Identify which cell holds the provided text, then report its (X, Y) central coordinate. 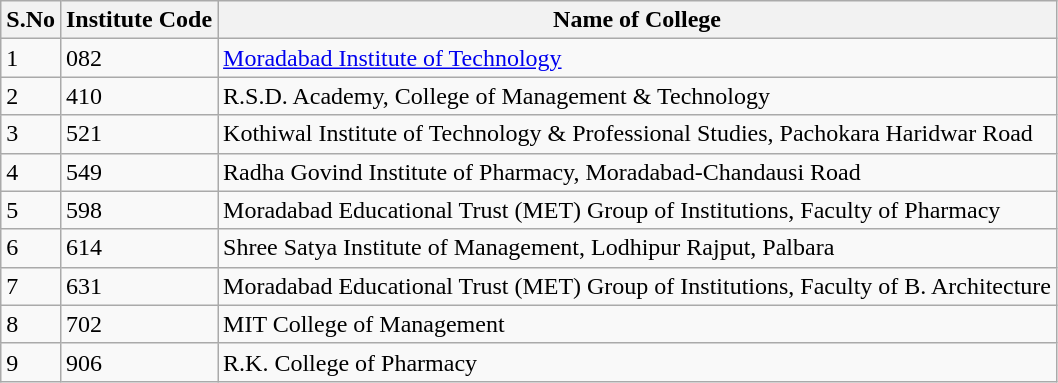
410 (138, 96)
Shree Satya Institute of Management, Lodhipur Rajput, Palbara (638, 248)
Moradabad Institute of Technology (638, 58)
549 (138, 172)
S.No (31, 20)
R.K. College of Pharmacy (638, 362)
598 (138, 210)
614 (138, 248)
631 (138, 286)
906 (138, 362)
3 (31, 134)
521 (138, 134)
Kothiwal Institute of Technology & Professional Studies, Pachokara Haridwar Road (638, 134)
R.S.D. Academy, College of Management & Technology (638, 96)
8 (31, 324)
702 (138, 324)
6 (31, 248)
Radha Govind Institute of Pharmacy, Moradabad-Chandausi Road (638, 172)
1 (31, 58)
4 (31, 172)
2 (31, 96)
Institute Code (138, 20)
7 (31, 286)
MIT College of Management (638, 324)
5 (31, 210)
9 (31, 362)
Name of College (638, 20)
082 (138, 58)
Moradabad Educational Trust (MET) Group of Institutions, Faculty of B. Architecture (638, 286)
Moradabad Educational Trust (MET) Group of Institutions, Faculty of Pharmacy (638, 210)
